Determine the [X, Y] coordinate at the center of the cell enclosing the given text.  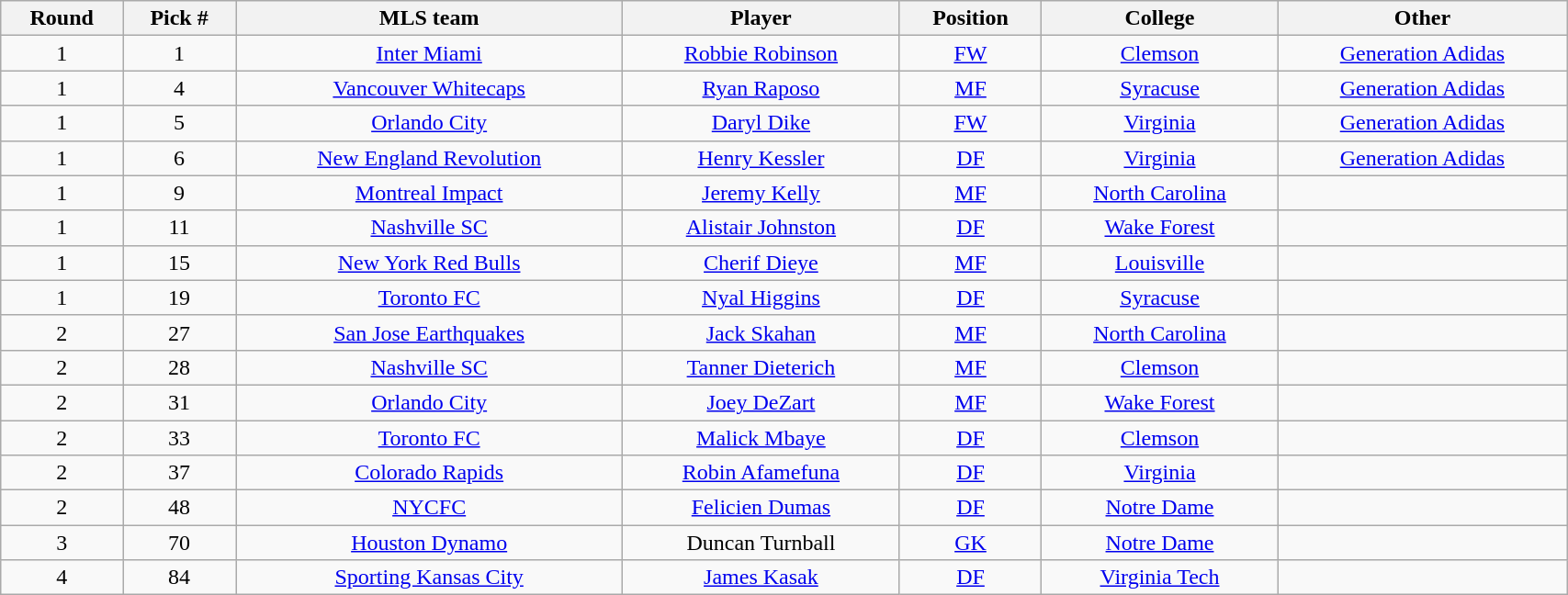
Montreal Impact [428, 193]
Tanner Dieterich [761, 367]
Louisville [1159, 263]
Henry Kessler [761, 158]
31 [180, 402]
MLS team [428, 18]
San Jose Earthquakes [428, 332]
Malick Mbaye [761, 438]
Ryan Raposo [761, 88]
Duncan Turnball [761, 543]
Robbie Robinson [761, 53]
15 [180, 263]
Cherif Dieye [761, 263]
Player [761, 18]
37 [180, 473]
6 [180, 158]
Alistair Johnston [761, 228]
Virginia Tech [1159, 578]
New York Red Bulls [428, 263]
70 [180, 543]
Robin Afamefuna [761, 473]
Round [62, 18]
28 [180, 367]
New England Revolution [428, 158]
Inter Miami [428, 53]
Position [970, 18]
Jeremy Kelly [761, 193]
College [1159, 18]
Colorado Rapids [428, 473]
Vancouver Whitecaps [428, 88]
11 [180, 228]
James Kasak [761, 578]
Jack Skahan [761, 332]
84 [180, 578]
Sporting Kansas City [428, 578]
9 [180, 193]
Nyal Higgins [761, 297]
3 [62, 543]
19 [180, 297]
48 [180, 508]
NYCFC [428, 508]
Other [1422, 18]
Felicien Dumas [761, 508]
Houston Dynamo [428, 543]
Pick # [180, 18]
5 [180, 123]
27 [180, 332]
Joey DeZart [761, 402]
33 [180, 438]
Daryl Dike [761, 123]
GK [970, 543]
